Determine the (X, Y) coordinate at the center of the cell enclosing the given text.  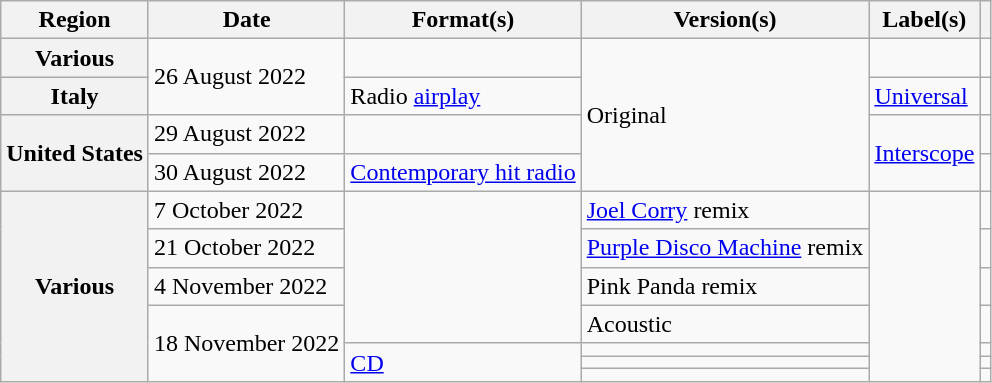
Pink Panda remix (725, 286)
Original (725, 115)
CD (463, 362)
29 August 2022 (246, 134)
United States (75, 153)
Format(s) (463, 20)
21 October 2022 (246, 248)
Region (75, 20)
Label(s) (924, 20)
26 August 2022 (246, 77)
30 August 2022 (246, 172)
Joel Corry remix (725, 210)
Date (246, 20)
Purple Disco Machine remix (725, 248)
Acoustic (725, 324)
Italy (75, 96)
4 November 2022 (246, 286)
Radio airplay (463, 96)
7 October 2022 (246, 210)
Contemporary hit radio (463, 172)
Universal (924, 96)
Interscope (924, 153)
18 November 2022 (246, 343)
Version(s) (725, 20)
